Extract the (X, Y) coordinate from the center of the cell holding the provided text.  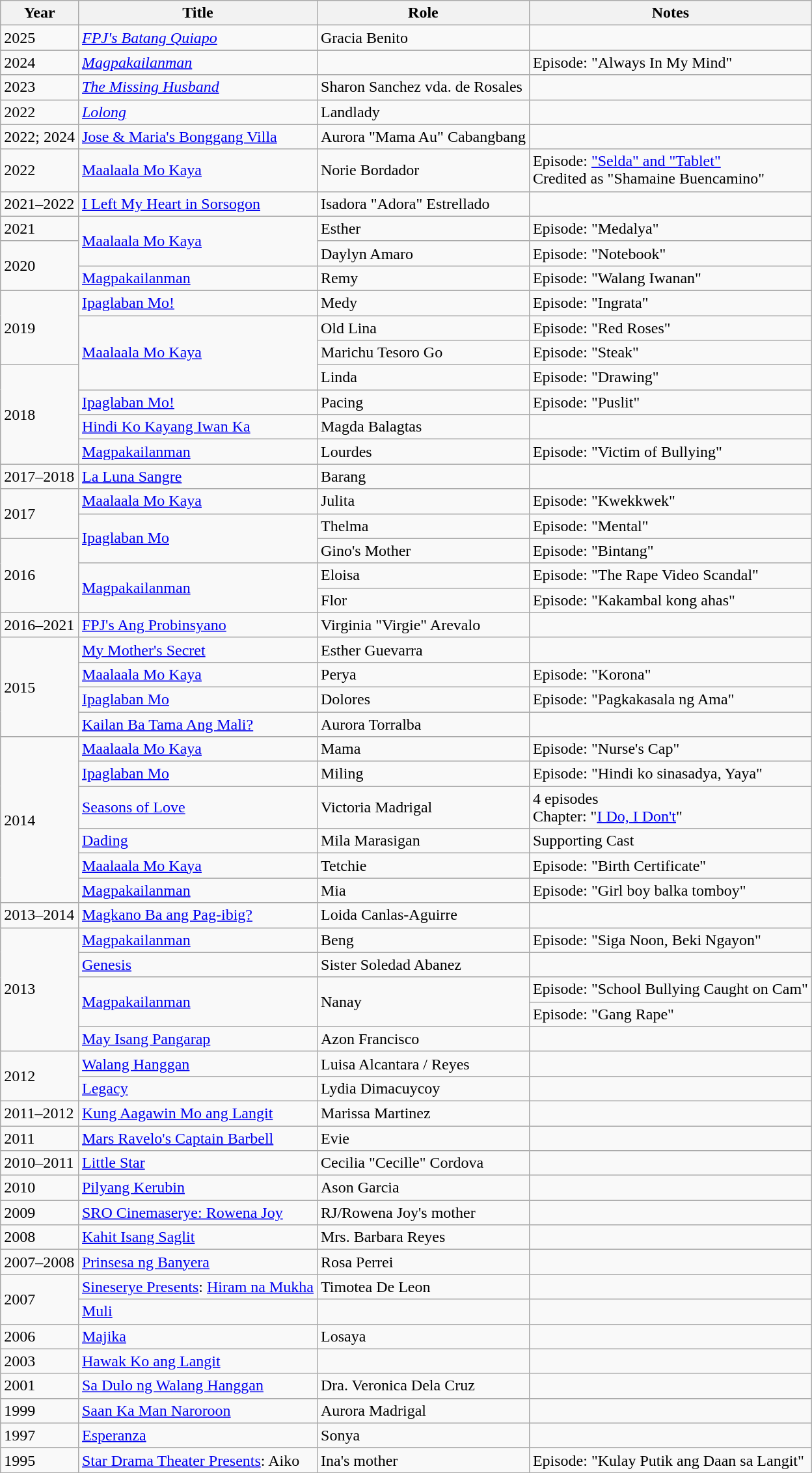
Flor (424, 600)
Remy (424, 278)
Episode: "Red Roses" (670, 327)
Ina's mother (424, 1460)
Episode: "Kulay Putik ang Daan sa Langit" (670, 1460)
Walang Hanggan (198, 1064)
Miling (424, 774)
Esther (424, 228)
2008 (40, 1237)
Episode: "Victim of Bullying" (670, 452)
Barang (424, 476)
2017 (40, 514)
Old Lina (424, 327)
La Luna Sangre (198, 476)
2006 (40, 1336)
Episode: "Medalya" (670, 228)
Episode: "Kwekkwek" (670, 501)
Genesis (198, 965)
Daylyn Amaro (424, 253)
I Left My Heart in Sorsogon (198, 204)
Gino's Mother (424, 551)
Episode: "Bintang" (670, 551)
2019 (40, 327)
Episode: "Steak" (670, 353)
2009 (40, 1213)
Episode: "Korona" (670, 674)
Episode: "Notebook" (670, 253)
Mia (424, 890)
1997 (40, 1435)
2016 (40, 575)
Kailan Ba Tama Ang Mali? (198, 724)
Hawak Ko ang Langit (198, 1361)
Episode: "Girl boy balka tomboy" (670, 890)
Tetchie (424, 866)
Pacing (424, 402)
Lourdes (424, 452)
Aurora "Mama Au" Cabangbang (424, 137)
Lydia Dimacuycoy (424, 1088)
Year (40, 13)
1995 (40, 1460)
2018 (40, 415)
Hindi Ko Kayang Iwan Ka (198, 427)
Evie (424, 1138)
Victoria Madrigal (424, 807)
Dolores (424, 699)
2017–2018 (40, 476)
2010 (40, 1188)
Mama (424, 749)
Saan Ka Man Naroroon (198, 1411)
2015 (40, 687)
Sister Soledad Abanez (424, 965)
2022; 2024 (40, 137)
Timotea De Leon (424, 1287)
2001 (40, 1386)
Magkano Ba ang Pag-ibig? (198, 915)
My Mother's Secret (198, 650)
Episode: "Siga Noon, Beki Ngayon" (670, 940)
Supporting Cast (670, 841)
2013–2014 (40, 915)
Episode: "Walang Iwanan" (670, 278)
Esperanza (198, 1435)
2016–2021 (40, 625)
Sonya (424, 1435)
Rosa Perrei (424, 1262)
Episode: "Gang Rape" (670, 1014)
Episode: "Always In My Mind" (670, 62)
Loida Canlas-Aguirre (424, 915)
Kung Aagawin Mo ang Langit (198, 1113)
May Isang Pangarap (198, 1039)
2023 (40, 87)
2021–2022 (40, 204)
Episode: "Birth Certificate" (670, 866)
Episode: "Ingrata" (670, 303)
Marissa Martinez (424, 1113)
Little Star (198, 1163)
Sineserye Presents: Hiram na Mukha (198, 1287)
Nanay (424, 1002)
Medy (424, 303)
Aurora Madrigal (424, 1411)
2012 (40, 1076)
Episode: "Hindi ko sinasadya, Yaya" (670, 774)
Beng (424, 940)
Majika (198, 1336)
Norie Bordador (424, 171)
Jose & Maria's Bonggang Villa (198, 137)
Aurora Torralba (424, 724)
Prinsesa ng Banyera (198, 1262)
Notes (670, 13)
2010–2011 (40, 1163)
RJ/Rowena Joy's mother (424, 1213)
Magda Balagtas (424, 427)
2013 (40, 989)
Role (424, 13)
2020 (40, 266)
Mrs. Barbara Reyes (424, 1237)
Sharon Sanchez vda. de Rosales (424, 87)
Episode: "Mental" (670, 526)
Star Drama Theater Presents: Aiko (198, 1460)
SRO Cinemaserye: Rowena Joy (198, 1213)
Marichu Tesoro Go (424, 353)
2003 (40, 1361)
Episode: "School Bullying Caught on Cam" (670, 989)
Gracia Benito (424, 38)
FPJ's Ang Probinsyano (198, 625)
FPJ's Batang Quiapo (198, 38)
1999 (40, 1411)
Episode: "Drawing" (670, 378)
Episode: "Nurse's Cap" (670, 749)
2014 (40, 820)
Luisa Alcantara / Reyes (424, 1064)
Cecilia "Cecille" Cordova (424, 1163)
2011 (40, 1138)
2007–2008 (40, 1262)
Julita (424, 501)
Thelma (424, 526)
2007 (40, 1299)
Pilyang Kerubin (198, 1188)
2024 (40, 62)
Esther Guevarra (424, 650)
Legacy (198, 1088)
Eloisa (424, 575)
Ason Garcia (424, 1188)
Seasons of Love (198, 807)
Mila Marasigan (424, 841)
Perya (424, 674)
Dra. Veronica Dela Cruz (424, 1386)
Lolong (198, 112)
Virginia "Virgie" Arevalo (424, 625)
Episode: "Kakambal kong ahas" (670, 600)
2011–2012 (40, 1113)
4 episodesChapter: "I Do, I Don't" (670, 807)
Title (198, 13)
Azon Francisco (424, 1039)
Mars Ravelo's Captain Barbell (198, 1138)
Muli (198, 1312)
The Missing Husband (198, 87)
Episode: "Selda" and "Tablet" Credited as "Shamaine Buencamino" (670, 171)
Dading (198, 841)
2021 (40, 228)
Isadora "Adora" Estrellado (424, 204)
Episode: "Pagkakasala ng Ama" (670, 699)
Landlady (424, 112)
2025 (40, 38)
Linda (424, 378)
Sa Dulo ng Walang Hanggan (198, 1386)
Kahit Isang Saglit (198, 1237)
Episode: "Puslit" (670, 402)
Episode: "The Rape Video Scandal" (670, 575)
Losaya (424, 1336)
